Detect which cell encompasses the target text, then output its [x, y] center coordinate. 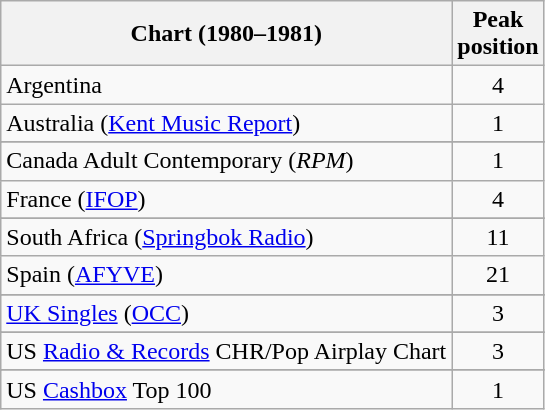
21 [498, 275]
France (IFOP) [226, 199]
Spain (AFYVE) [226, 275]
Canada Adult Contemporary (RPM) [226, 161]
UK Singles (OCC) [226, 313]
Australia (Kent Music Report) [226, 123]
US Radio & Records CHR/Pop Airplay Chart [226, 351]
Argentina [226, 85]
US Cashbox Top 100 [226, 389]
11 [498, 237]
Chart (1980–1981) [226, 34]
Peakposition [498, 34]
South Africa (Springbok Radio) [226, 237]
